Return the [x, y] coordinate for the center point of the cell that contains the specified text.  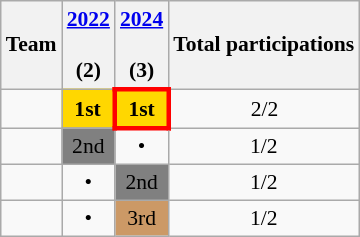
2022(2) [88, 45]
Team [32, 45]
2024(3) [142, 45]
3rd [142, 219]
2/2 [264, 108]
Total participations [264, 45]
